Capture the cell that displays the provided text and extract its (X, Y) central coordinate. 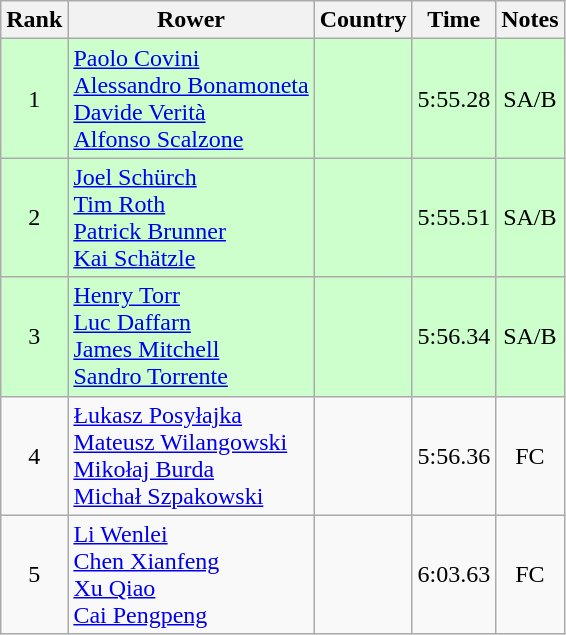
Rank (34, 20)
Notes (530, 20)
5:55.28 (454, 98)
5 (34, 574)
5:56.36 (454, 456)
1 (34, 98)
3 (34, 336)
5:55.51 (454, 218)
Joel SchürchTim RothPatrick BrunnerKai Schätzle (191, 218)
Rower (191, 20)
Henry TorrLuc DaffarnJames MitchellSandro Torrente (191, 336)
Time (454, 20)
6:03.63 (454, 574)
5:56.34 (454, 336)
4 (34, 456)
Paolo CoviniAlessandro BonamonetaDavide VeritàAlfonso Scalzone (191, 98)
Li WenleiChen XianfengXu QiaoCai Pengpeng (191, 574)
Country (363, 20)
Łukasz PosyłajkaMateusz WilangowskiMikołaj BurdaMichał Szpakowski (191, 456)
2 (34, 218)
